Return (X, Y) of the center of cell containing provided text 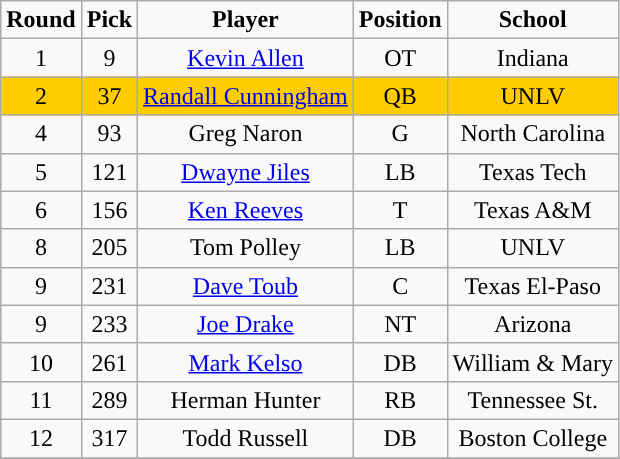
Indiana (532, 58)
C (400, 286)
North Carolina (532, 134)
Position (400, 20)
Dwayne Jiles (246, 172)
Ken Reeves (246, 210)
Kevin Allen (246, 58)
Texas Tech (532, 172)
261 (109, 362)
121 (109, 172)
11 (41, 400)
Dave Toub (246, 286)
Greg Naron (246, 134)
37 (109, 96)
G (400, 134)
93 (109, 134)
Arizona (532, 324)
Mark Kelso (246, 362)
233 (109, 324)
Player (246, 20)
4 (41, 134)
6 (41, 210)
Tom Polley (246, 248)
RB (400, 400)
William & Mary (532, 362)
Joe Drake (246, 324)
8 (41, 248)
10 (41, 362)
Pick (109, 20)
231 (109, 286)
QB (400, 96)
Tennessee St. (532, 400)
Boston College (532, 438)
NT (400, 324)
School (532, 20)
Texas El-Paso (532, 286)
Texas A&M (532, 210)
205 (109, 248)
317 (109, 438)
OT (400, 58)
2 (41, 96)
Randall Cunningham (246, 96)
156 (109, 210)
289 (109, 400)
5 (41, 172)
Herman Hunter (246, 400)
T (400, 210)
Todd Russell (246, 438)
12 (41, 438)
Round (41, 20)
1 (41, 58)
